Locate the cell with the specified text and output its (X, Y) center coordinate. 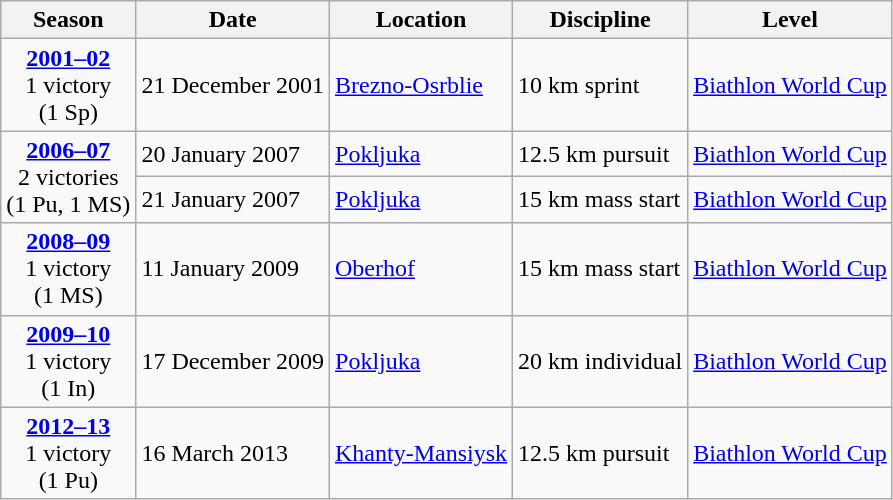
Level (790, 20)
2006–07 2 victories (1 Pu, 1 MS) (68, 177)
Discipline (600, 20)
Date (233, 20)
Khanty-Mansiysk (422, 453)
17 December 2009 (233, 361)
11 January 2009 (233, 269)
2008–09 1 victory (1 MS) (68, 269)
Season (68, 20)
2012–13 1 victory (1 Pu) (68, 453)
2001–02 1 victory (1 Sp) (68, 85)
10 km sprint (600, 85)
20 km individual (600, 361)
Brezno-Osrblie (422, 85)
21 January 2007 (233, 200)
Location (422, 20)
2009–10 1 victory (1 In) (68, 361)
21 December 2001 (233, 85)
Oberhof (422, 269)
16 March 2013 (233, 453)
20 January 2007 (233, 154)
